For the text-containing cell, return its midpoint in (x, y) coordinate format. 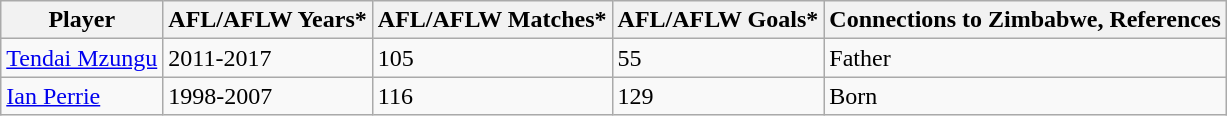
116 (492, 96)
105 (492, 58)
AFL/AFLW Matches* (492, 20)
129 (718, 96)
55 (718, 58)
2011-2017 (268, 58)
Connections to Zimbabwe, References (1026, 20)
Tendai Mzungu (82, 58)
1998-2007 (268, 96)
Player (82, 20)
Father (1026, 58)
Born (1026, 96)
AFL/AFLW Years* (268, 20)
Ian Perrie (82, 96)
AFL/AFLW Goals* (718, 20)
